Locate the cell with the specified text and output its (X, Y) center coordinate. 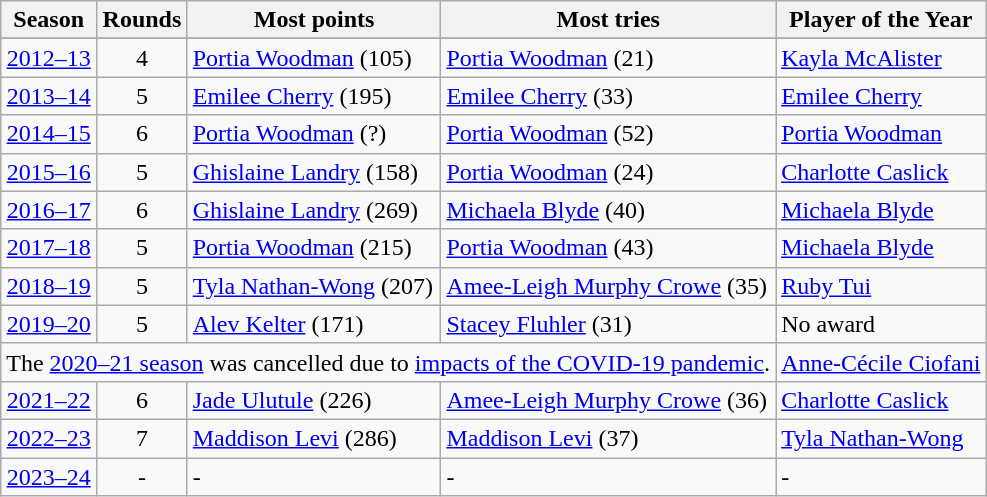
2017–18 (49, 248)
Most points (314, 20)
2015–16 (49, 172)
2018–19 (49, 286)
Tyla Nathan-Wong (207) (314, 286)
2019–20 (49, 324)
Portia Woodman (24) (608, 172)
Emilee Cherry (33) (608, 96)
Alev Kelter (171) (314, 324)
Ghislaine Landry (269) (314, 210)
Portia Woodman (21) (608, 58)
Emilee Cherry (195) (314, 96)
Kayla McAlister (881, 58)
Maddison Levi (37) (608, 438)
2014–15 (49, 134)
Rounds (142, 20)
Portia Woodman (52) (608, 134)
Ruby Tui (881, 286)
2021–22 (49, 400)
Portia Woodman (881, 134)
7 (142, 438)
The 2020–21 season was cancelled due to impacts of the COVID-19 pandemic. (388, 362)
2016–17 (49, 210)
Portia Woodman (43) (608, 248)
Maddison Levi (286) (314, 438)
2023–24 (49, 477)
Portia Woodman (?) (314, 134)
No award (881, 324)
2013–14 (49, 96)
Stacey Fluhler (31) (608, 324)
Amee-Leigh Murphy Crowe (35) (608, 286)
Portia Woodman (105) (314, 58)
Ghislaine Landry (158) (314, 172)
Season (49, 20)
Anne-Cécile Ciofani (881, 362)
Jade Ulutule (226) (314, 400)
4 (142, 58)
Tyla Nathan-Wong (881, 438)
2022–23 (49, 438)
Player of the Year (881, 20)
Michaela Blyde (40) (608, 210)
2012–13 (49, 58)
Amee-Leigh Murphy Crowe (36) (608, 400)
Portia Woodman (215) (314, 248)
Most tries (608, 20)
Emilee Cherry (881, 96)
